From the cell containing the given text, extract its center point as [x, y] coordinate. 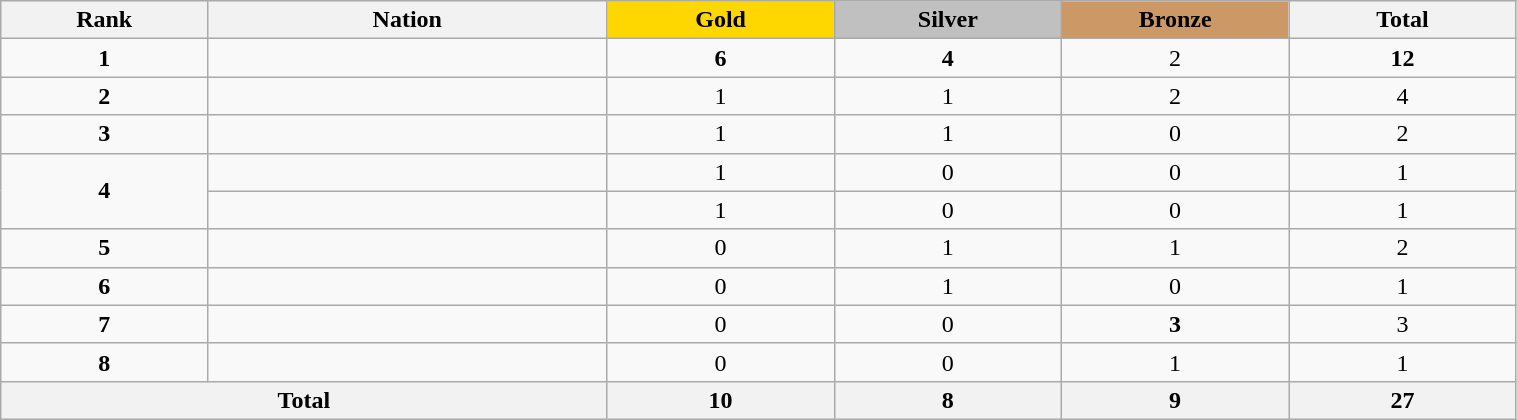
Nation [408, 20]
Bronze [1174, 20]
27 [1402, 400]
7 [104, 324]
Rank [104, 20]
10 [720, 400]
Silver [948, 20]
9 [1174, 400]
12 [1402, 58]
Gold [720, 20]
5 [104, 248]
